Capture the cell that displays the provided text and extract its (X, Y) central coordinate. 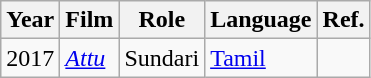
Year (30, 20)
Tamil (261, 58)
Role (162, 20)
Language (261, 20)
Attu (90, 58)
Sundari (162, 58)
Ref. (344, 20)
Film (90, 20)
2017 (30, 58)
